Detect which cell encompasses the target text, then output its (x, y) center coordinate. 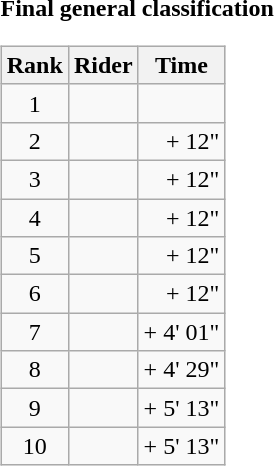
Rider (103, 65)
5 (34, 256)
1 (34, 103)
Time (182, 65)
+ 4' 29" (182, 370)
Rank (34, 65)
+ 4' 01" (182, 332)
7 (34, 332)
4 (34, 217)
2 (34, 141)
8 (34, 370)
10 (34, 446)
6 (34, 294)
3 (34, 179)
9 (34, 408)
